Provide the [x, y] coordinate of the cell's center where the given text is located.  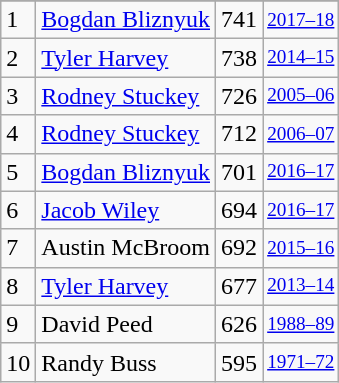
David Peed [126, 324]
1971–72 [301, 362]
726 [240, 96]
2014–15 [301, 58]
2015–16 [301, 248]
3 [18, 96]
712 [240, 134]
2 [18, 58]
626 [240, 324]
10 [18, 362]
1988–89 [301, 324]
Jacob Wiley [126, 210]
Austin McBroom [126, 248]
701 [240, 172]
2006–07 [301, 134]
8 [18, 286]
1 [18, 20]
6 [18, 210]
9 [18, 324]
692 [240, 248]
595 [240, 362]
741 [240, 20]
7 [18, 248]
677 [240, 286]
5 [18, 172]
738 [240, 58]
2005–06 [301, 96]
2013–14 [301, 286]
Randy Buss [126, 362]
2017–18 [301, 20]
694 [240, 210]
4 [18, 134]
